Detect which cell encompasses the target text, then output its [X, Y] center coordinate. 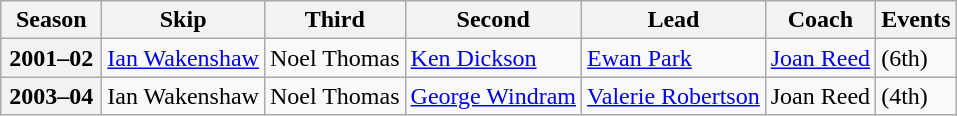
George Windram [494, 96]
Ewan Park [674, 58]
Skip [184, 20]
Coach [820, 20]
Lead [674, 20]
Valerie Robertson [674, 96]
Events [916, 20]
Season [52, 20]
(4th) [916, 96]
2003–04 [52, 96]
Ken Dickson [494, 58]
(6th) [916, 58]
2001–02 [52, 58]
Second [494, 20]
Third [334, 20]
